For the text-containing cell, return its midpoint in (x, y) coordinate format. 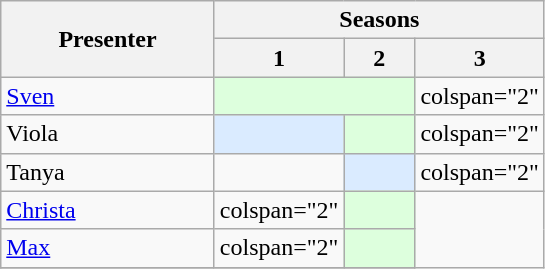
Christa (108, 210)
Sven (108, 96)
Viola (108, 134)
Seasons (379, 20)
Presenter (108, 39)
3 (480, 58)
Tanya (108, 172)
2 (380, 58)
1 (279, 58)
Max (108, 248)
